For the text-containing cell, return its midpoint in [x, y] coordinate format. 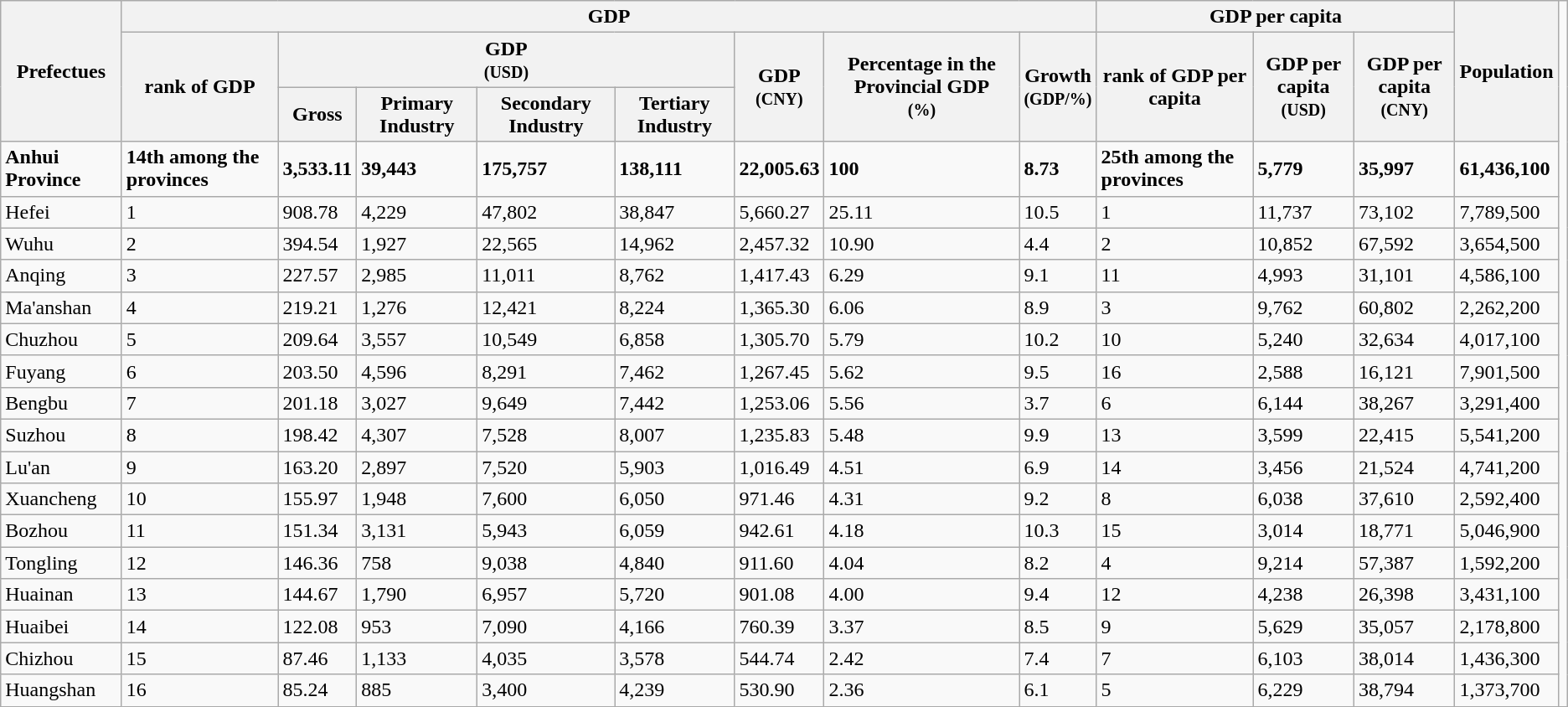
Gross [317, 114]
122.08 [317, 627]
8,007 [675, 435]
GDP per capita [1276, 17]
Anqing [61, 276]
35,057 [1404, 627]
Primary Industry [417, 114]
1,948 [417, 499]
1,305.70 [779, 339]
5,240 [1303, 339]
38,267 [1404, 403]
1,276 [417, 307]
4,238 [1303, 595]
Bozhou [61, 531]
911.60 [779, 563]
6.29 [921, 276]
7,901,500 [1506, 371]
8.2 [1058, 563]
155.97 [317, 499]
4.31 [921, 499]
22,565 [546, 244]
8,224 [675, 307]
10,852 [1303, 244]
227.57 [317, 276]
908.78 [317, 212]
5,720 [675, 595]
3,578 [675, 658]
7,600 [546, 499]
530.90 [779, 690]
38,794 [1404, 690]
4.51 [921, 467]
3,027 [417, 403]
60,802 [1404, 307]
GDP [609, 17]
38,014 [1404, 658]
GDP per capita(USD) [1303, 87]
1,253.06 [779, 403]
32,634 [1404, 339]
9.4 [1058, 595]
3,400 [546, 690]
14th among the provinces [199, 169]
1,592,200 [1506, 563]
1,235.83 [779, 435]
6.9 [1058, 467]
146.36 [317, 563]
rank of GDP per capita [1174, 87]
4,993 [1303, 276]
25th among the provinces [1174, 169]
4.18 [921, 531]
73,102 [1404, 212]
Huangshan [61, 690]
4,741,200 [1506, 467]
38,847 [675, 212]
2,592,400 [1506, 499]
6.06 [921, 307]
8.9 [1058, 307]
2,985 [417, 276]
3.7 [1058, 403]
9.5 [1058, 371]
203.50 [317, 371]
10.3 [1058, 531]
3,599 [1303, 435]
21,524 [1404, 467]
1,365.30 [779, 307]
2,262,200 [1506, 307]
4,035 [546, 658]
5,903 [675, 467]
758 [417, 563]
9,762 [1303, 307]
Prefectues [61, 71]
8.5 [1058, 627]
201.18 [317, 403]
Secondary Industry [546, 114]
37,610 [1404, 499]
219.21 [317, 307]
5.62 [921, 371]
Huaibei [61, 627]
885 [417, 690]
3.37 [921, 627]
GDP(USD) [506, 60]
Population [1506, 71]
2,588 [1303, 371]
100 [921, 169]
6,038 [1303, 499]
3,131 [417, 531]
Tertiary Industry [675, 114]
6,957 [546, 595]
4,017,100 [1506, 339]
57,387 [1404, 563]
942.61 [779, 531]
3,291,400 [1506, 403]
901.08 [779, 595]
67,592 [1404, 244]
25.11 [921, 212]
Anhui Province [61, 169]
Ma'anshan [61, 307]
10.2 [1058, 339]
6,144 [1303, 403]
GDP per capita(CNY) [1404, 87]
7,528 [546, 435]
Chizhou [61, 658]
9,214 [1303, 563]
1,016.49 [779, 467]
3,456 [1303, 467]
4.04 [921, 563]
3,654,500 [1506, 244]
16,121 [1404, 371]
Chuzhou [61, 339]
8,291 [546, 371]
1,436,300 [1506, 658]
61,436,100 [1506, 169]
14,962 [675, 244]
31,101 [1404, 276]
953 [417, 627]
8,762 [675, 276]
Huainan [61, 595]
Percentage in the Provincial GDP(%) [921, 87]
2,897 [417, 467]
4,596 [417, 371]
2.36 [921, 690]
7,789,500 [1506, 212]
GDP(CNY) [779, 87]
6,103 [1303, 658]
7,520 [546, 467]
3,533.11 [317, 169]
6,858 [675, 339]
151.34 [317, 531]
6.1 [1058, 690]
3,014 [1303, 531]
5,660.27 [779, 212]
5.56 [921, 403]
9,038 [546, 563]
9.2 [1058, 499]
7,090 [546, 627]
47,802 [546, 212]
1,373,700 [1506, 690]
4,166 [675, 627]
1,133 [417, 658]
4,229 [417, 212]
209.64 [317, 339]
3,557 [417, 339]
4,239 [675, 690]
6,050 [675, 499]
39,443 [417, 169]
85.24 [317, 690]
1,790 [417, 595]
4.00 [921, 595]
5.48 [921, 435]
18,771 [1404, 531]
5,541,200 [1506, 435]
Fuyang [61, 371]
9.1 [1058, 276]
5,943 [546, 531]
9.9 [1058, 435]
10,549 [546, 339]
198.42 [317, 435]
544.74 [779, 658]
144.67 [317, 595]
87.46 [317, 658]
35,997 [1404, 169]
5,779 [1303, 169]
Xuancheng [61, 499]
Growth(GDP/%) [1058, 87]
2,457.32 [779, 244]
Suzhou [61, 435]
10.5 [1058, 212]
175,757 [546, 169]
Hefei [61, 212]
Wuhu [61, 244]
9,649 [546, 403]
3,431,100 [1506, 595]
12,421 [546, 307]
2,178,800 [1506, 627]
5,629 [1303, 627]
Tongling [61, 563]
26,398 [1404, 595]
760.39 [779, 627]
7,442 [675, 403]
5,046,900 [1506, 531]
138,111 [675, 169]
1,417.43 [779, 276]
971.46 [779, 499]
7.4 [1058, 658]
394.54 [317, 244]
1,927 [417, 244]
11,737 [1303, 212]
1,267.45 [779, 371]
rank of GDP [199, 87]
5.79 [921, 339]
10.90 [921, 244]
4.4 [1058, 244]
22,005.63 [779, 169]
4,840 [675, 563]
4,307 [417, 435]
Lu'an [61, 467]
4,586,100 [1506, 276]
11,011 [546, 276]
Bengbu [61, 403]
7,462 [675, 371]
2.42 [921, 658]
22,415 [1404, 435]
8.73 [1058, 169]
163.20 [317, 467]
6,059 [675, 531]
6,229 [1303, 690]
